Return the (x, y) coordinate for the center point of the cell that contains the specified text.  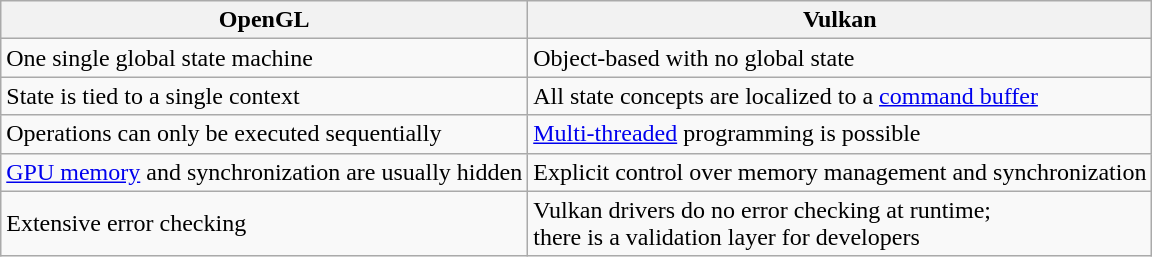
One single global state machine (264, 58)
GPU memory and synchronization are usually hidden (264, 172)
State is tied to a single context (264, 96)
Explicit control over memory management and synchronization (840, 172)
Vulkan drivers do no error checking at runtime;there is a validation layer for developers (840, 224)
OpenGL (264, 20)
All state concepts are localized to a command buffer (840, 96)
Extensive error checking (264, 224)
Vulkan (840, 20)
Object-based with no global state (840, 58)
Multi-threaded programming is possible (840, 134)
Operations can only be executed sequentially (264, 134)
